Detect which cell encompasses the target text, then output its (X, Y) center coordinate. 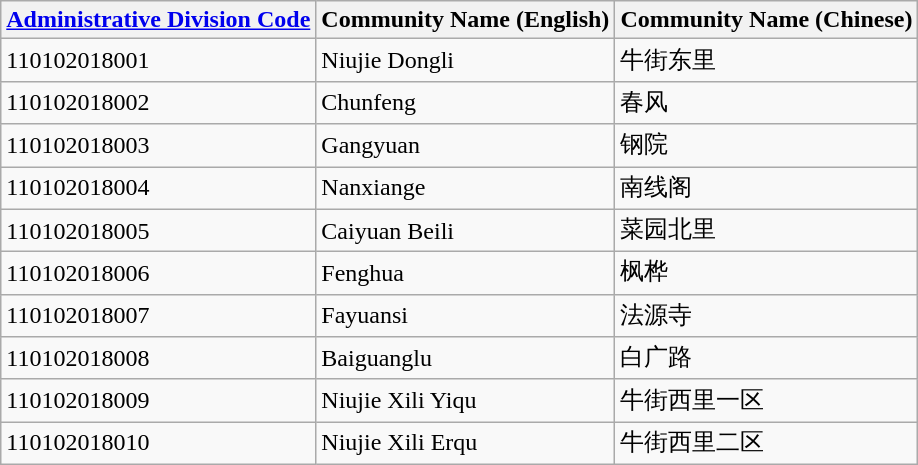
110102018002 (158, 102)
牛街西里二区 (766, 444)
110102018008 (158, 358)
春风 (766, 102)
白广路 (766, 358)
牛街东里 (766, 60)
枫桦 (766, 274)
南线阁 (766, 188)
Niujie Xili Yiqu (466, 400)
110102018003 (158, 146)
110102018009 (158, 400)
110102018010 (158, 444)
Nanxiange (466, 188)
Administrative Division Code (158, 20)
菜园北里 (766, 230)
Chunfeng (466, 102)
Baiguanglu (466, 358)
110102018005 (158, 230)
法源寺 (766, 316)
110102018004 (158, 188)
Community Name (English) (466, 20)
钢院 (766, 146)
Community Name (Chinese) (766, 20)
110102018006 (158, 274)
Gangyuan (466, 146)
110102018001 (158, 60)
110102018007 (158, 316)
Fayuansi (466, 316)
Niujie Xili Erqu (466, 444)
Niujie Dongli (466, 60)
Fenghua (466, 274)
Caiyuan Beili (466, 230)
牛街西里一区 (766, 400)
